Pinpoint the cell where the given text exists, returning its [x, y] midpoint coordinate. 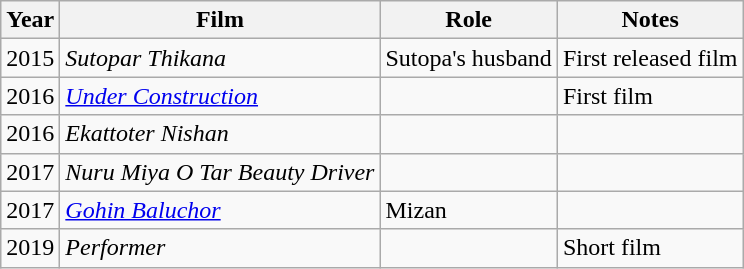
Gohin Baluchor [220, 210]
Nuru Miya O Tar Beauty Driver [220, 172]
Under Construction [220, 96]
Short film [650, 248]
Notes [650, 20]
First film [650, 96]
Year [30, 20]
2015 [30, 58]
Ekattoter Nishan [220, 134]
First released film [650, 58]
Mizan [468, 210]
2019 [30, 248]
Sutopa's husband [468, 58]
Sutopar Thikana [220, 58]
Film [220, 20]
Performer [220, 248]
Role [468, 20]
